For the text-containing cell, return its midpoint in (X, Y) coordinate format. 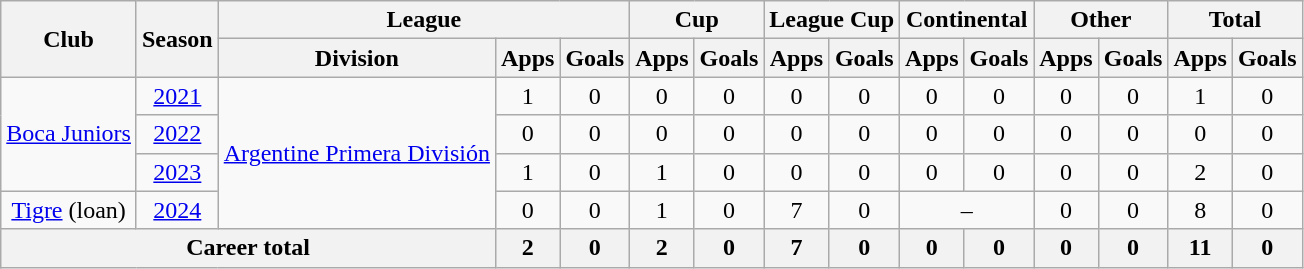
Argentine Primera División (356, 153)
2021 (177, 96)
Career total (248, 248)
Continental (967, 20)
8 (1200, 210)
2024 (177, 210)
2022 (177, 134)
Tigre (loan) (69, 210)
Cup (697, 20)
11 (1200, 248)
Club (69, 39)
Division (356, 58)
Boca Juniors (69, 134)
– (967, 210)
League (424, 20)
Total (1235, 20)
2023 (177, 172)
Season (177, 39)
Other (1101, 20)
League Cup (832, 20)
